Detect which cell encompasses the target text, then output its (x, y) center coordinate. 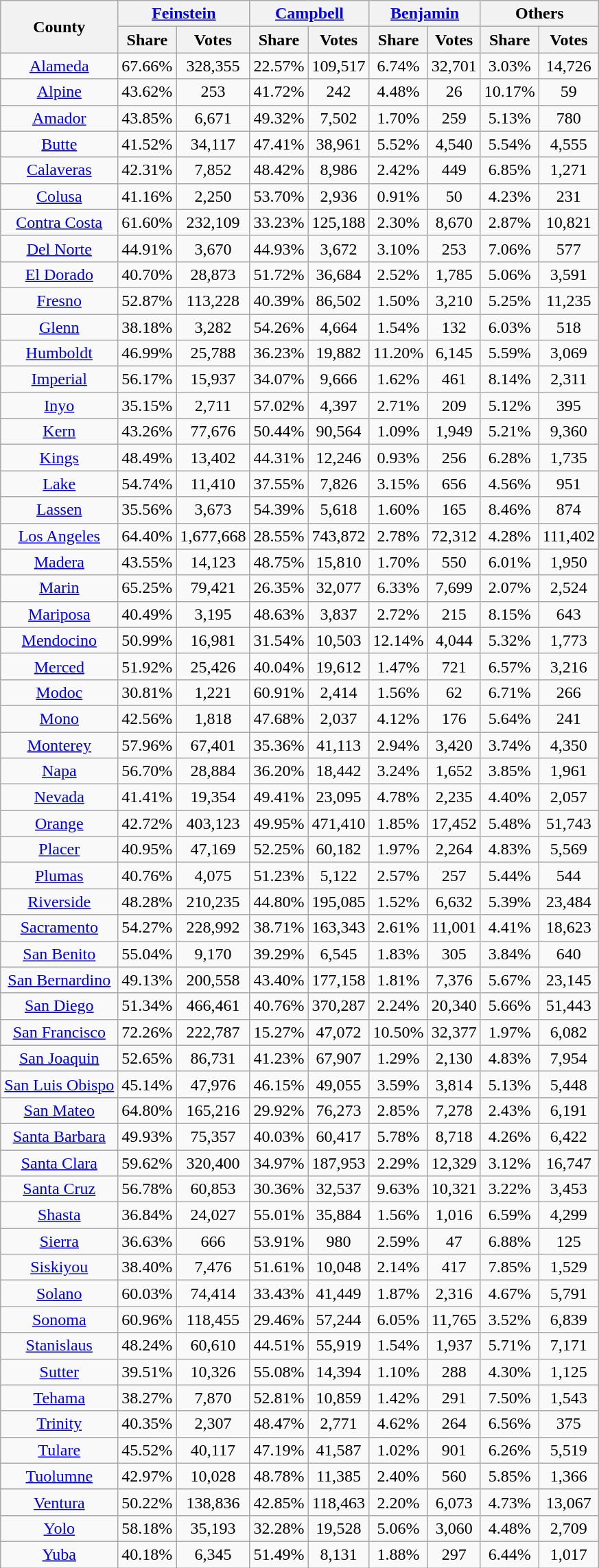
4.62% (398, 1424)
60.03% (147, 1294)
14,726 (568, 66)
51.34% (147, 1006)
44.80% (279, 902)
721 (454, 666)
132 (454, 327)
6,671 (213, 118)
30.81% (147, 692)
San Mateo (59, 1110)
7,278 (454, 1110)
1,125 (568, 1372)
47 (454, 1241)
Monterey (59, 745)
17,452 (454, 823)
1,543 (568, 1398)
1,785 (454, 274)
Butte (59, 144)
Kings (59, 458)
40.70% (147, 274)
Mono (59, 718)
11,001 (454, 928)
51.61% (279, 1267)
2,250 (213, 196)
375 (568, 1424)
11,410 (213, 484)
61.60% (147, 222)
Feinstein (184, 14)
10.17% (509, 92)
26.35% (279, 588)
288 (454, 1372)
37.55% (279, 484)
53.70% (279, 196)
2.42% (398, 170)
4.28% (509, 536)
320,400 (213, 1163)
Los Angeles (59, 536)
72.26% (147, 1032)
Yuba (59, 1554)
41.16% (147, 196)
53.91% (279, 1241)
47.41% (279, 144)
6.01% (509, 562)
6.44% (509, 1554)
3,420 (454, 745)
187,953 (339, 1163)
4,044 (454, 640)
Lake (59, 484)
51.49% (279, 1554)
2.85% (398, 1110)
19,882 (339, 353)
59 (568, 92)
40.03% (279, 1136)
1,221 (213, 692)
Calaveras (59, 170)
2,936 (339, 196)
49.95% (279, 823)
San Benito (59, 954)
Plumas (59, 876)
4,555 (568, 144)
Trinity (59, 1424)
Merced (59, 666)
32,701 (454, 66)
14,123 (213, 562)
5.21% (509, 432)
3.24% (398, 771)
7.06% (509, 248)
7,870 (213, 1398)
Sonoma (59, 1320)
743,872 (339, 536)
Santa Clara (59, 1163)
4.56% (509, 484)
35.15% (147, 406)
60,610 (213, 1346)
35,193 (213, 1528)
86,731 (213, 1058)
395 (568, 406)
Marin (59, 588)
874 (568, 510)
5,448 (568, 1084)
2,130 (454, 1058)
56.70% (147, 771)
1.42% (398, 1398)
125 (568, 1241)
44.31% (279, 458)
4.67% (509, 1294)
4.73% (509, 1502)
47,072 (339, 1032)
2.43% (509, 1110)
San Luis Obispo (59, 1084)
7,502 (339, 118)
6.33% (398, 588)
6.28% (509, 458)
305 (454, 954)
370,287 (339, 1006)
5.54% (509, 144)
266 (568, 692)
Amador (59, 118)
4,397 (339, 406)
1.50% (398, 301)
12,329 (454, 1163)
10,048 (339, 1267)
40.39% (279, 301)
48.47% (279, 1424)
47.19% (279, 1450)
4.78% (398, 797)
14,394 (339, 1372)
Tulare (59, 1450)
49.93% (147, 1136)
5,519 (568, 1450)
32,377 (454, 1032)
San Francisco (59, 1032)
58.18% (147, 1528)
9,170 (213, 954)
8.46% (509, 510)
29.92% (279, 1110)
3,673 (213, 510)
46.15% (279, 1084)
55.01% (279, 1215)
44.51% (279, 1346)
2.94% (398, 745)
18,623 (568, 928)
5.78% (398, 1136)
1,773 (568, 640)
2.72% (398, 614)
4.30% (509, 1372)
3,210 (454, 301)
Madera (59, 562)
60,417 (339, 1136)
57.02% (279, 406)
6,632 (454, 902)
55,919 (339, 1346)
232,109 (213, 222)
2.07% (509, 588)
26 (454, 92)
62 (454, 692)
2.20% (398, 1502)
41.23% (279, 1058)
125,188 (339, 222)
210,235 (213, 902)
42.97% (147, 1476)
7,826 (339, 484)
Napa (59, 771)
64.40% (147, 536)
47,169 (213, 850)
43.85% (147, 118)
10,503 (339, 640)
7,171 (568, 1346)
50.44% (279, 432)
San Bernardino (59, 980)
3.52% (509, 1320)
1.81% (398, 980)
47,976 (213, 1084)
7,954 (568, 1058)
2,414 (339, 692)
449 (454, 170)
51.23% (279, 876)
6,839 (568, 1320)
36,684 (339, 274)
23,145 (568, 980)
118,463 (339, 1502)
Benjamin (425, 14)
23,484 (568, 902)
1.85% (398, 823)
1.87% (398, 1294)
48.78% (279, 1476)
6,073 (454, 1502)
1,366 (568, 1476)
42.56% (147, 718)
11,765 (454, 1320)
51,743 (568, 823)
28,884 (213, 771)
2,316 (454, 1294)
24,027 (213, 1215)
48.24% (147, 1346)
11,385 (339, 1476)
5.64% (509, 718)
38.71% (279, 928)
6,191 (568, 1110)
242 (339, 92)
49,055 (339, 1084)
1,937 (454, 1346)
11,235 (568, 301)
6,422 (568, 1136)
2,037 (339, 718)
5.32% (509, 640)
6,082 (568, 1032)
64.80% (147, 1110)
Tehama (59, 1398)
3,195 (213, 614)
9,666 (339, 379)
3,453 (568, 1189)
54.74% (147, 484)
2,709 (568, 1528)
50 (454, 196)
2.87% (509, 222)
4,350 (568, 745)
1.62% (398, 379)
291 (454, 1398)
42.72% (147, 823)
2.71% (398, 406)
1.83% (398, 954)
10.50% (398, 1032)
5.85% (509, 1476)
9,360 (568, 432)
45.52% (147, 1450)
47.68% (279, 718)
25,788 (213, 353)
4.26% (509, 1136)
32.28% (279, 1528)
Yolo (59, 1528)
5.44% (509, 876)
40,117 (213, 1450)
3.10% (398, 248)
30.36% (279, 1189)
5.12% (509, 406)
Sierra (59, 1241)
297 (454, 1554)
57.96% (147, 745)
Mendocino (59, 640)
44.91% (147, 248)
231 (568, 196)
2,524 (568, 588)
200,558 (213, 980)
1,677,668 (213, 536)
8,670 (454, 222)
1,818 (213, 718)
29.46% (279, 1320)
7.85% (509, 1267)
1.10% (398, 1372)
15,937 (213, 379)
38,961 (339, 144)
264 (454, 1424)
1,961 (568, 771)
56.17% (147, 379)
2,235 (454, 797)
43.62% (147, 92)
111,402 (568, 536)
34,117 (213, 144)
951 (568, 484)
3,814 (454, 1084)
6,345 (213, 1554)
3,069 (568, 353)
195,085 (339, 902)
16,981 (213, 640)
2,307 (213, 1424)
44.93% (279, 248)
76,273 (339, 1110)
Humboldt (59, 353)
49.41% (279, 797)
41.41% (147, 797)
6.05% (398, 1320)
1,950 (568, 562)
5.48% (509, 823)
3,282 (213, 327)
13,402 (213, 458)
40.04% (279, 666)
8,131 (339, 1554)
165 (454, 510)
4.41% (509, 928)
2.29% (398, 1163)
1,652 (454, 771)
19,354 (213, 797)
San Diego (59, 1006)
38.40% (147, 1267)
74,414 (213, 1294)
10,028 (213, 1476)
1.60% (398, 510)
60.96% (147, 1320)
33.23% (279, 222)
County (59, 27)
3.84% (509, 954)
6.74% (398, 66)
22.57% (279, 66)
50.22% (147, 1502)
466,461 (213, 1006)
643 (568, 614)
3.85% (509, 771)
67.66% (147, 66)
40.18% (147, 1554)
10,859 (339, 1398)
34.97% (279, 1163)
41,449 (339, 1294)
12,246 (339, 458)
4,664 (339, 327)
6.59% (509, 1215)
6.85% (509, 170)
3.74% (509, 745)
Fresno (59, 301)
54.27% (147, 928)
461 (454, 379)
8.14% (509, 379)
19,528 (339, 1528)
42.85% (279, 1502)
41.72% (279, 92)
13,067 (568, 1502)
32,537 (339, 1189)
San Joaquin (59, 1058)
Contra Costa (59, 222)
1.29% (398, 1058)
3,216 (568, 666)
20,340 (454, 1006)
5.39% (509, 902)
6,145 (454, 353)
Ventura (59, 1502)
417 (454, 1267)
Placer (59, 850)
471,410 (339, 823)
138,836 (213, 1502)
2,057 (568, 797)
48.63% (279, 614)
Alpine (59, 92)
Santa Cruz (59, 1189)
41,587 (339, 1450)
Campbell (309, 14)
4.23% (509, 196)
33.43% (279, 1294)
57,244 (339, 1320)
48.42% (279, 170)
41,113 (339, 745)
Nevada (59, 797)
1,529 (568, 1267)
177,158 (339, 980)
Inyo (59, 406)
1.88% (398, 1554)
Solano (59, 1294)
54.26% (279, 327)
Del Norte (59, 248)
40.49% (147, 614)
4,299 (568, 1215)
36.23% (279, 353)
0.91% (398, 196)
39.29% (279, 954)
15,810 (339, 562)
215 (454, 614)
1,016 (454, 1215)
43.40% (279, 980)
2.59% (398, 1241)
5.67% (509, 980)
222,787 (213, 1032)
6.88% (509, 1241)
5,791 (568, 1294)
10,321 (454, 1189)
0.93% (398, 458)
42.31% (147, 170)
328,355 (213, 66)
3,837 (339, 614)
36.84% (147, 1215)
41.52% (147, 144)
8.15% (509, 614)
7,376 (454, 980)
40.95% (147, 850)
86,502 (339, 301)
3.03% (509, 66)
Glenn (59, 327)
560 (454, 1476)
51,443 (568, 1006)
32,077 (339, 588)
43.26% (147, 432)
Imperial (59, 379)
51.72% (279, 274)
1,271 (568, 170)
3.59% (398, 1084)
2,264 (454, 850)
39.51% (147, 1372)
640 (568, 954)
28,873 (213, 274)
77,676 (213, 432)
209 (454, 406)
60.91% (279, 692)
90,564 (339, 432)
2,711 (213, 406)
54.39% (279, 510)
3.12% (509, 1163)
Lassen (59, 510)
6.26% (509, 1450)
49.13% (147, 980)
48.75% (279, 562)
51.92% (147, 666)
11.20% (398, 353)
35.56% (147, 510)
5,618 (339, 510)
35.36% (279, 745)
4.12% (398, 718)
5.52% (398, 144)
4,075 (213, 876)
23,095 (339, 797)
52.65% (147, 1058)
5,122 (339, 876)
El Dorado (59, 274)
6,545 (339, 954)
Siskiyou (59, 1267)
901 (454, 1450)
Santa Barbara (59, 1136)
666 (213, 1241)
Shasta (59, 1215)
5.71% (509, 1346)
5.66% (509, 1006)
59.62% (147, 1163)
40.35% (147, 1424)
Alameda (59, 66)
36.63% (147, 1241)
10,326 (213, 1372)
3.15% (398, 484)
55.08% (279, 1372)
Others (539, 14)
4.40% (509, 797)
550 (454, 562)
36.20% (279, 771)
Sutter (59, 1372)
109,517 (339, 66)
15.27% (279, 1032)
8,986 (339, 170)
2.52% (398, 274)
3,672 (339, 248)
38.18% (147, 327)
19,612 (339, 666)
50.99% (147, 640)
52.25% (279, 850)
577 (568, 248)
228,992 (213, 928)
113,228 (213, 301)
Stanislaus (59, 1346)
12.14% (398, 640)
Sacramento (59, 928)
67,401 (213, 745)
2.30% (398, 222)
1,735 (568, 458)
2.24% (398, 1006)
118,455 (213, 1320)
256 (454, 458)
Orange (59, 823)
60,853 (213, 1189)
2.14% (398, 1267)
75,357 (213, 1136)
5,569 (568, 850)
5.25% (509, 301)
48.49% (147, 458)
1.47% (398, 666)
656 (454, 484)
3,591 (568, 274)
60,182 (339, 850)
6.03% (509, 327)
72,312 (454, 536)
34.07% (279, 379)
165,216 (213, 1110)
8,718 (454, 1136)
49.32% (279, 118)
2.61% (398, 928)
28.55% (279, 536)
52.81% (279, 1398)
79,421 (213, 588)
3,670 (213, 248)
7,699 (454, 588)
163,343 (339, 928)
56.78% (147, 1189)
257 (454, 876)
65.25% (147, 588)
Tuolumne (59, 1476)
1.09% (398, 432)
1,949 (454, 432)
43.55% (147, 562)
Colusa (59, 196)
52.87% (147, 301)
35,884 (339, 1215)
6.56% (509, 1424)
Kern (59, 432)
55.04% (147, 954)
Mariposa (59, 614)
6.57% (509, 666)
518 (568, 327)
45.14% (147, 1084)
31.54% (279, 640)
1,017 (568, 1554)
2,771 (339, 1424)
2.57% (398, 876)
241 (568, 718)
16,747 (568, 1163)
1.52% (398, 902)
7,852 (213, 170)
3,060 (454, 1528)
2,311 (568, 379)
67,907 (339, 1058)
48.28% (147, 902)
5.59% (509, 353)
3.22% (509, 1189)
2.40% (398, 1476)
38.27% (147, 1398)
6.71% (509, 692)
176 (454, 718)
2.78% (398, 536)
4,540 (454, 144)
7.50% (509, 1398)
780 (568, 118)
403,123 (213, 823)
25,426 (213, 666)
259 (454, 118)
7,476 (213, 1267)
46.99% (147, 353)
544 (568, 876)
Modoc (59, 692)
18,442 (339, 771)
1.02% (398, 1450)
Riverside (59, 902)
10,821 (568, 222)
980 (339, 1241)
9.63% (398, 1189)
